Return (x, y) of the center of cell containing provided text 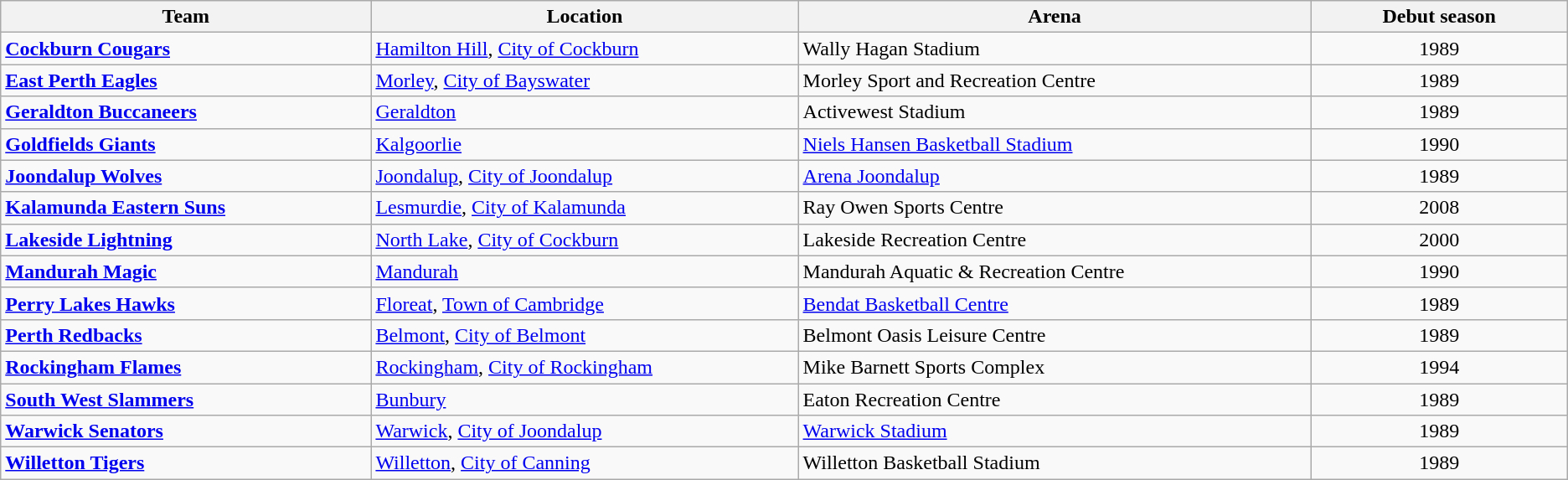
Joondalup, City of Joondalup (585, 176)
Cockburn Cougars (186, 49)
Activewest Stadium (1055, 112)
Joondalup Wolves (186, 176)
2008 (1439, 208)
Mandurah Aquatic & Recreation Centre (1055, 271)
Lakeside Lightning (186, 240)
Bunbury (585, 400)
Willetton Tigers (186, 463)
1994 (1439, 367)
Warwick Senators (186, 431)
Ray Owen Sports Centre (1055, 208)
North Lake, City of Cockburn (585, 240)
Wally Hagan Stadium (1055, 49)
Morley Sport and Recreation Centre (1055, 80)
Rockingham, City of Rockingham (585, 367)
Eaton Recreation Centre (1055, 400)
Location (585, 17)
Mandurah Magic (186, 271)
Niels Hansen Basketball Stadium (1055, 144)
Willetton Basketball Stadium (1055, 463)
2000 (1439, 240)
Perth Redbacks (186, 335)
Team (186, 17)
Mike Barnett Sports Complex (1055, 367)
Kalgoorlie (585, 144)
Lakeside Recreation Centre (1055, 240)
Arena Joondalup (1055, 176)
Morley, City of Bayswater (585, 80)
Lesmurdie, City of Kalamunda (585, 208)
Goldfields Giants (186, 144)
South West Slammers (186, 400)
Bendat Basketball Centre (1055, 303)
Geraldton (585, 112)
Warwick, City of Joondalup (585, 431)
Geraldton Buccaneers (186, 112)
Perry Lakes Hawks (186, 303)
Hamilton Hill, City of Cockburn (585, 49)
Kalamunda Eastern Suns (186, 208)
Floreat, Town of Cambridge (585, 303)
Willetton, City of Canning (585, 463)
Rockingham Flames (186, 367)
Warwick Stadium (1055, 431)
East Perth Eagles (186, 80)
Arena (1055, 17)
Mandurah (585, 271)
Belmont, City of Belmont (585, 335)
Debut season (1439, 17)
Belmont Oasis Leisure Centre (1055, 335)
